Provide the [x, y] coordinate of the cell's center where the given text is located.  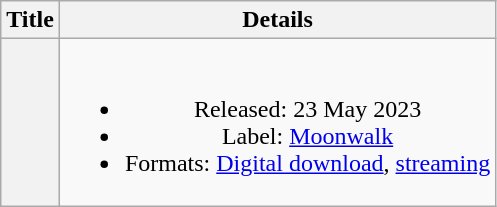
Title [30, 20]
Details [277, 20]
Released: 23 May 2023Label: MoonwalkFormats: Digital download, streaming [277, 122]
